Search for the cell housing the specified text and yield its (X, Y) center coordinate. 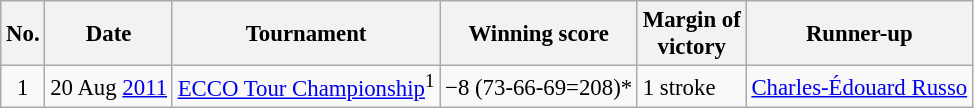
No. (23, 34)
Tournament (306, 34)
−8 (73-66-69=208)* (539, 87)
Runner-up (859, 34)
20 Aug 2011 (108, 87)
1 stroke (692, 87)
ECCO Tour Championship1 (306, 87)
Charles-Édouard Russo (859, 87)
Winning score (539, 34)
Date (108, 34)
1 (23, 87)
Margin ofvictory (692, 34)
